Find where the given text appears and provide that cell's center as [x, y] coordinate. 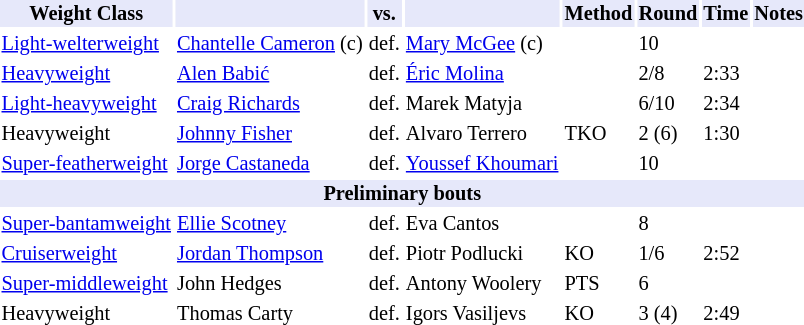
Craig Richards [270, 104]
Cruiserweight [86, 254]
Piotr Podlucki [482, 254]
2:33 [726, 74]
vs. [384, 14]
Super-featherweight [86, 164]
Mary McGee (c) [482, 44]
Ellie Scotney [270, 224]
PTS [598, 284]
Marek Matyja [482, 104]
2/8 [668, 74]
6 [668, 284]
Super-middleweight [86, 284]
Chantelle Cameron (c) [270, 44]
Eva Cantos [482, 224]
2:52 [726, 254]
Alvaro Terrero [482, 134]
2 (6) [668, 134]
TKO [598, 134]
8 [668, 224]
Round [668, 14]
Johnny Fisher [270, 134]
Éric Molina [482, 74]
2:34 [726, 104]
Alen Babić [270, 74]
Super-bantamweight [86, 224]
Light-welterweight [86, 44]
Time [726, 14]
Antony Woolery [482, 284]
Jorge Castaneda [270, 164]
Method [598, 14]
Light-heavyweight [86, 104]
Weight Class [86, 14]
KO [598, 254]
6/10 [668, 104]
Jordan Thompson [270, 254]
Youssef Khoumari [482, 164]
John Hedges [270, 284]
1/6 [668, 254]
1:30 [726, 134]
